Find where the given text appears and provide that cell's center as (X, Y) coordinate. 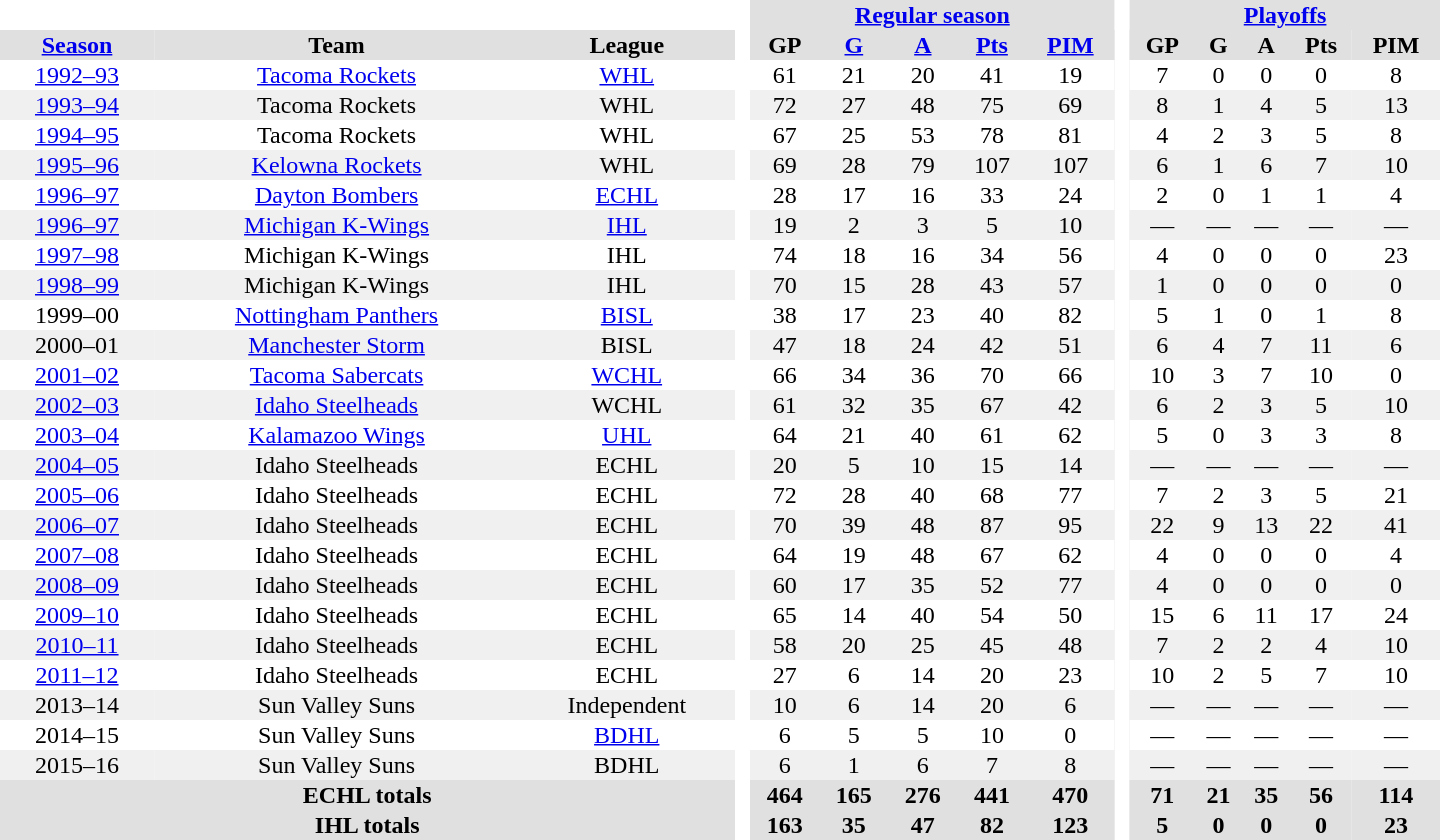
38 (784, 315)
2010–11 (77, 645)
87 (992, 525)
1994–95 (77, 135)
2008–09 (77, 585)
123 (1070, 825)
71 (1162, 795)
2000–01 (77, 345)
ECHL totals (367, 795)
Playoffs (1285, 15)
Dayton Bombers (336, 195)
165 (854, 795)
32 (854, 405)
470 (1070, 795)
60 (784, 585)
68 (992, 495)
UHL (626, 435)
Nottingham Panthers (336, 315)
Kelowna Rockets (336, 165)
2015–16 (77, 765)
57 (1070, 285)
Independent (626, 705)
2005–06 (77, 495)
Manchester Storm (336, 345)
1993–94 (77, 105)
51 (1070, 345)
2002–03 (77, 405)
2009–10 (77, 615)
1995–96 (77, 165)
Team (336, 45)
2001–02 (77, 375)
2014–15 (77, 735)
36 (922, 375)
2006–07 (77, 525)
464 (784, 795)
78 (992, 135)
39 (854, 525)
276 (922, 795)
Kalamazoo Wings (336, 435)
65 (784, 615)
81 (1070, 135)
IHL totals (367, 825)
1997–98 (77, 255)
Tacoma Sabercats (336, 375)
Regular season (932, 15)
54 (992, 615)
52 (992, 585)
2003–04 (77, 435)
75 (992, 105)
79 (922, 165)
74 (784, 255)
163 (784, 825)
43 (992, 285)
95 (1070, 525)
1999–00 (77, 315)
50 (1070, 615)
2013–14 (77, 705)
58 (784, 645)
45 (992, 645)
2011–12 (77, 675)
2004–05 (77, 465)
33 (992, 195)
Season (77, 45)
1998–99 (77, 285)
53 (922, 135)
League (626, 45)
9 (1218, 525)
441 (992, 795)
2007–08 (77, 555)
114 (1396, 795)
1992–93 (77, 75)
